Provide the [X, Y] coordinate of the cell's center where the given text is located.  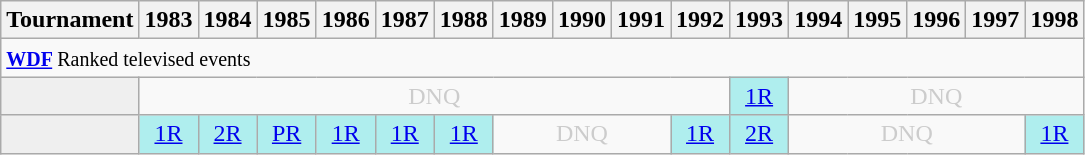
1991 [640, 20]
1987 [404, 20]
WDF Ranked televised events [542, 58]
1986 [346, 20]
1983 [168, 20]
1995 [878, 20]
1994 [818, 20]
1996 [936, 20]
1988 [464, 20]
1998 [1054, 20]
1989 [522, 20]
PR [286, 134]
1997 [996, 20]
1990 [582, 20]
1984 [228, 20]
1985 [286, 20]
1992 [700, 20]
Tournament [70, 20]
1993 [760, 20]
